Pinpoint the cell where the given text exists, returning its (X, Y) midpoint coordinate. 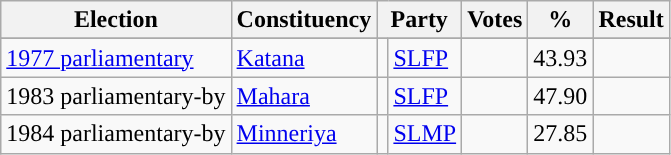
Constituency (304, 20)
1983 parliamentary-by (116, 96)
43.93 (560, 58)
SLMP (425, 134)
1977 parliamentary (116, 58)
Katana (304, 58)
47.90 (560, 96)
Election (116, 20)
Party (420, 20)
Minneriya (304, 134)
Mahara (304, 96)
27.85 (560, 134)
1984 parliamentary-by (116, 134)
Result (631, 20)
Votes (495, 20)
% (560, 20)
